Detect which cell encompasses the target text, then output its [X, Y] center coordinate. 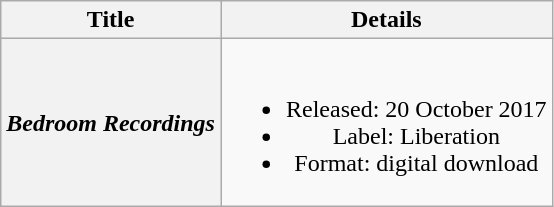
Title [111, 20]
Bedroom Recordings [111, 122]
Released: 20 October 2017Label: LiberationFormat: digital download [386, 122]
Details [386, 20]
